Find where the given text appears and provide that cell's center as (X, Y) coordinate. 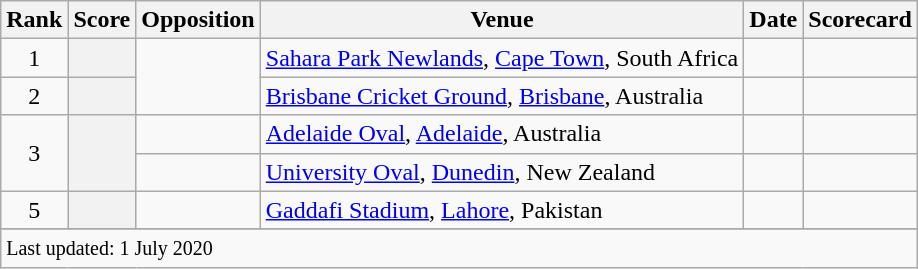
1 (34, 58)
University Oval, Dunedin, New Zealand (502, 172)
Score (102, 20)
Venue (502, 20)
5 (34, 210)
Opposition (198, 20)
Date (774, 20)
2 (34, 96)
Brisbane Cricket Ground, Brisbane, Australia (502, 96)
Rank (34, 20)
Adelaide Oval, Adelaide, Australia (502, 134)
Last updated: 1 July 2020 (460, 248)
Gaddafi Stadium, Lahore, Pakistan (502, 210)
Scorecard (860, 20)
Sahara Park Newlands, Cape Town, South Africa (502, 58)
3 (34, 153)
